Provide the [x, y] coordinate of the cell's center where the given text is located.  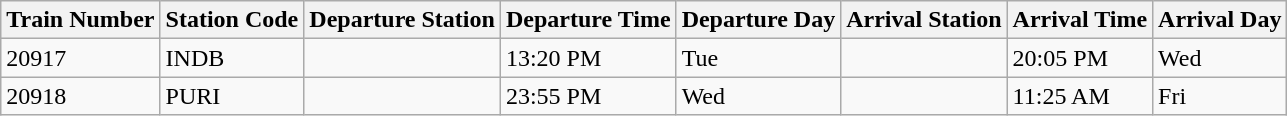
INDB [232, 58]
Fri [1220, 96]
11:25 AM [1080, 96]
Departure Day [758, 20]
PURI [232, 96]
Train Number [80, 20]
Arrival Day [1220, 20]
Departure Station [402, 20]
Tue [758, 58]
Departure Time [588, 20]
Arrival Time [1080, 20]
Station Code [232, 20]
23:55 PM [588, 96]
13:20 PM [588, 58]
20:05 PM [1080, 58]
20917 [80, 58]
20918 [80, 96]
Arrival Station [924, 20]
